From the cell containing the given text, extract its center point as (x, y) coordinate. 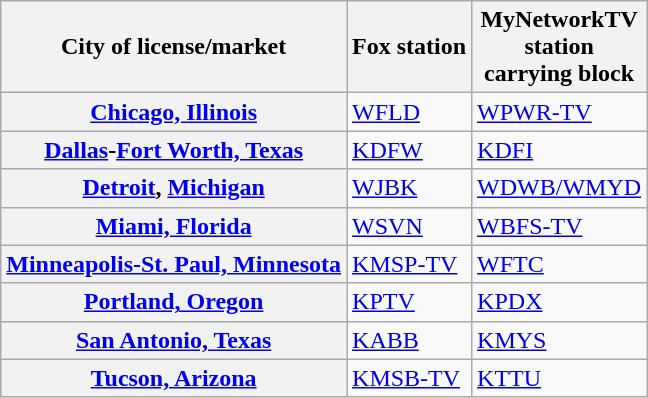
WPWR-TV (560, 112)
WSVN (410, 226)
San Antonio, Texas (174, 340)
City of license/market (174, 47)
KPDX (560, 302)
Miami, Florida (174, 226)
KDFI (560, 150)
KMSP-TV (410, 264)
WJBK (410, 188)
WBFS-TV (560, 226)
Portland, Oregon (174, 302)
Minneapolis-St. Paul, Minnesota (174, 264)
KMYS (560, 340)
KDFW (410, 150)
KPTV (410, 302)
Fox station (410, 47)
Chicago, Illinois (174, 112)
KABB (410, 340)
KTTU (560, 378)
WFTC (560, 264)
Tucson, Arizona (174, 378)
Detroit, Michigan (174, 188)
WDWB/WMYD (560, 188)
MyNetworkTVstationcarrying block (560, 47)
KMSB-TV (410, 378)
WFLD (410, 112)
Dallas-Fort Worth, Texas (174, 150)
